From the cell containing the given text, extract its center point as (X, Y) coordinate. 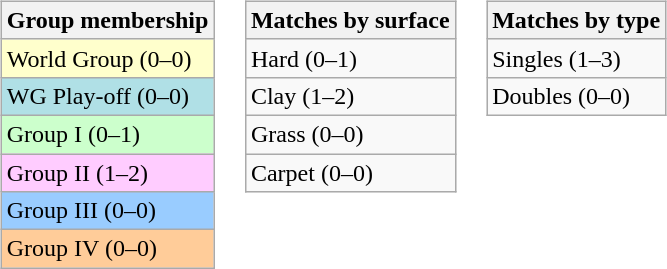
Doubles (0–0) (576, 96)
Carpet (0–0) (350, 173)
Hard (0–1) (350, 58)
Matches by type (576, 20)
WG Play-off (0–0) (108, 96)
Grass (0–0) (350, 134)
Group II (1–2) (108, 173)
Group IV (0–0) (108, 249)
Group membership (108, 20)
Singles (1–3) (576, 58)
Matches by surface (350, 20)
Clay (1–2) (350, 96)
World Group (0–0) (108, 58)
Group III (0–0) (108, 211)
Group I (0–1) (108, 134)
